Pinpoint the cell where the given text exists, returning its (x, y) midpoint coordinate. 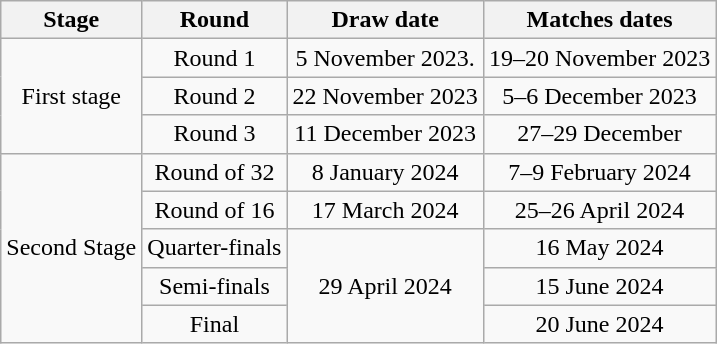
First stage (72, 96)
Matches dates (599, 20)
Draw date (385, 20)
Round 2 (214, 96)
17 March 2024 (385, 210)
25–26 April 2024 (599, 210)
16 May 2024 (599, 248)
Quarter-finals (214, 248)
19–20 November 2023 (599, 58)
5 November 2023. (385, 58)
7–9 February 2024 (599, 172)
22 November 2023 (385, 96)
Second Stage (72, 248)
Semi-finals (214, 286)
11 December 2023 (385, 134)
5–6 December 2023 (599, 96)
8 January 2024 (385, 172)
15 June 2024 (599, 286)
Round (214, 20)
29 April 2024 (385, 286)
Round of 16 (214, 210)
Stage (72, 20)
Round of 32 (214, 172)
27–29 December (599, 134)
Round 1 (214, 58)
20 June 2024 (599, 324)
Round 3 (214, 134)
Final (214, 324)
